Scan for the cell matching the given text and deliver its [x, y] coordinate at center. 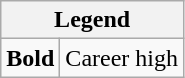
Career high [122, 58]
Bold [30, 58]
Legend [92, 20]
